From the cell containing the given text, extract its center point as [X, Y] coordinate. 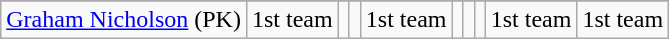
Graham Nicholson (PK) [124, 20]
